Locate the cell with the specified text and output its (x, y) center coordinate. 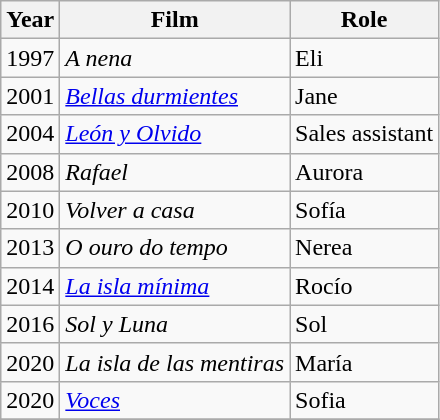
2008 (30, 172)
2013 (30, 248)
La isla mínima (175, 286)
Sofia (364, 400)
O ouro do tempo (175, 248)
2014 (30, 286)
Sol (364, 324)
León y Olvido (175, 134)
Role (364, 20)
2010 (30, 210)
María (364, 362)
La isla de las mentiras (175, 362)
Jane (364, 96)
Bellas durmientes (175, 96)
2004 (30, 134)
Sol y Luna (175, 324)
Sales assistant (364, 134)
Aurora (364, 172)
Nerea (364, 248)
2016 (30, 324)
Volver a casa (175, 210)
Rafael (175, 172)
1997 (30, 58)
Rocío (364, 286)
A nena (175, 58)
Year (30, 20)
2001 (30, 96)
Voces (175, 400)
Film (175, 20)
Sofía (364, 210)
Eli (364, 58)
